For the text-containing cell, return its midpoint in (x, y) coordinate format. 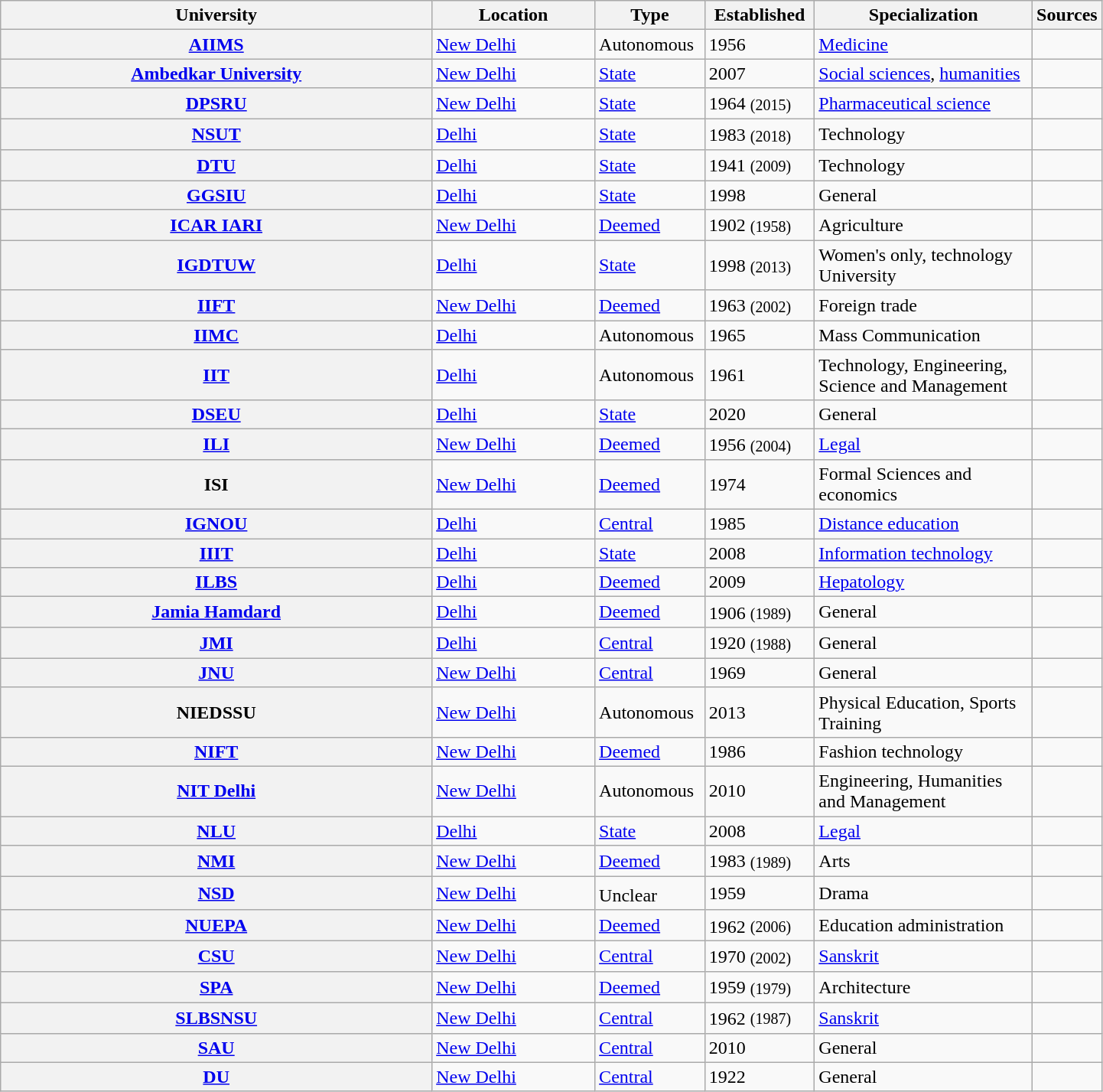
IGDTUW (216, 265)
1998 (760, 195)
GGSIU (216, 195)
Fashion technology (924, 751)
Type (650, 15)
1902 (1958) (760, 225)
1961 (760, 375)
Jamia Hamdard (216, 612)
1983 (2018) (760, 134)
Medicine (924, 44)
1965 (760, 335)
Established (760, 15)
ISI (216, 485)
SPA (216, 987)
2007 (760, 73)
1983 (1989) (760, 861)
Mass Communication (924, 335)
SLBSNSU (216, 1018)
1998 (2013) (760, 265)
1962 (2006) (760, 925)
Location (514, 15)
JMI (216, 643)
1974 (760, 485)
Technology, Engineering, Science and Management (924, 375)
IIFT (216, 305)
1959 (1979) (760, 987)
IIMC (216, 335)
1969 (760, 673)
Architecture (924, 987)
NSD (216, 894)
Unclear (650, 894)
Sources (1068, 15)
Foreign trade (924, 305)
1970 (2002) (760, 957)
Hepatology (924, 582)
NUEPA (216, 925)
Physical Education, Sports Training (924, 712)
NLU (216, 830)
2013 (760, 712)
Distance education (924, 524)
DPSRU (216, 103)
IGNOU (216, 524)
Formal Sciences and economics (924, 485)
1963 (2002) (760, 305)
1956 (760, 44)
ILBS (216, 582)
Education administration (924, 925)
NSUT (216, 134)
2020 (760, 414)
1962 (1987) (760, 1018)
1956 (2004) (760, 444)
NIFT (216, 751)
1985 (760, 524)
IIIT (216, 553)
2009 (760, 582)
Pharmaceutical science (924, 103)
Engineering, Humanities and Management (924, 791)
1922 (760, 1077)
1941 (2009) (760, 165)
NMI (216, 861)
1959 (760, 894)
IIT (216, 375)
1964 (2015) (760, 103)
1920 (1988) (760, 643)
University (216, 15)
NIT Delhi (216, 791)
Agriculture (924, 225)
ICAR IARI (216, 225)
ILI (216, 444)
JNU (216, 673)
1906 (1989) (760, 612)
CSU (216, 957)
Arts (924, 861)
Information technology (924, 553)
Ambedkar University (216, 73)
1986 (760, 751)
Specialization (924, 15)
DSEU (216, 414)
Social sciences, humanities (924, 73)
DU (216, 1077)
Women's only, technology University (924, 265)
NIEDSSU (216, 712)
AIIMS (216, 44)
SAU (216, 1048)
Drama (924, 894)
DTU (216, 165)
